Determine the [x, y] coordinate at the center of the cell enclosing the given text.  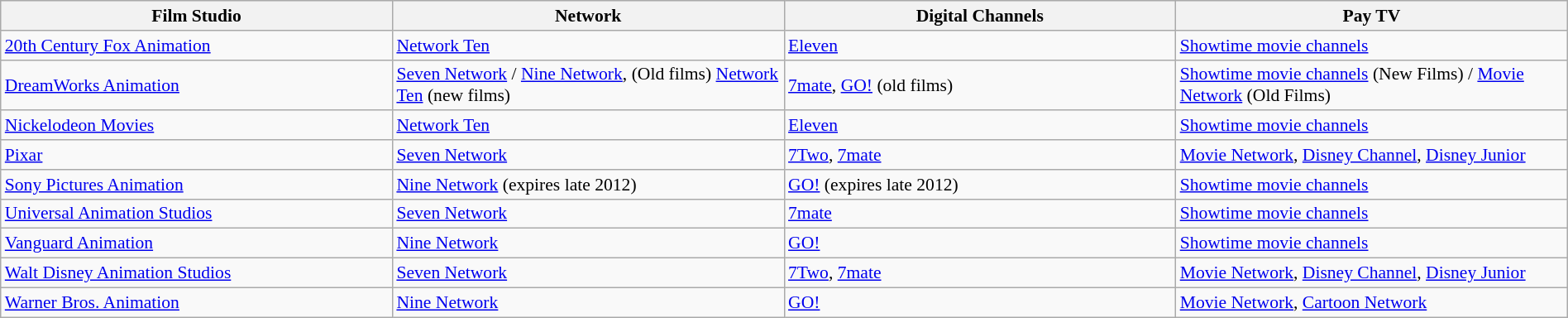
Seven Network / Nine Network, (Old films) Network Ten (new films) [588, 84]
Showtime movie channels (New Films) / Movie Network (Old Films) [1372, 84]
DreamWorks Animation [197, 84]
Nickelodeon Movies [197, 126]
Film Studio [197, 16]
Pay TV [1372, 16]
Walt Disney Animation Studios [197, 273]
Pixar [197, 155]
7mate [980, 214]
Warner Bros. Animation [197, 302]
Universal Animation Studios [197, 214]
GO! (expires late 2012) [980, 185]
Sony Pictures Animation [197, 185]
Movie Network, Cartoon Network [1372, 302]
Vanguard Animation [197, 243]
Network [588, 16]
20th Century Fox Animation [197, 46]
Digital Channels [980, 16]
7mate, GO! (old films) [980, 84]
Nine Network (expires late 2012) [588, 185]
